From the cell containing the given text, extract its center point as (X, Y) coordinate. 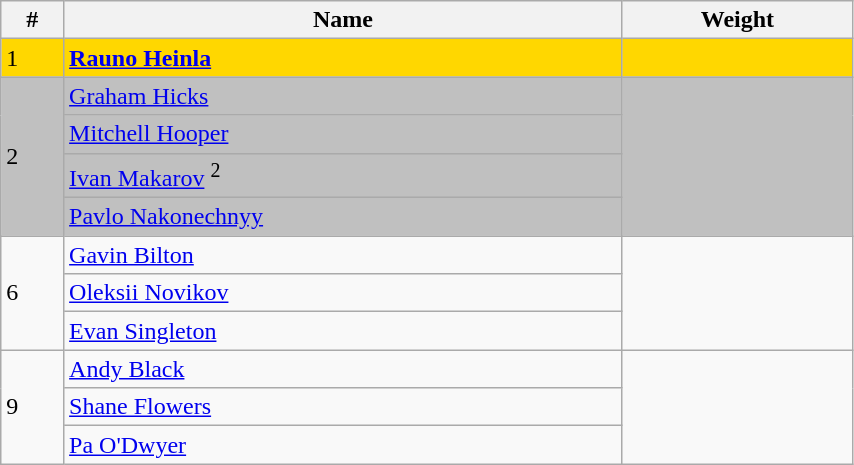
1 (32, 58)
Gavin Bilton (344, 255)
Graham Hicks (344, 96)
Mitchell Hooper (344, 134)
Andy Black (344, 369)
Ivan Makarov 2 (344, 176)
Name (344, 20)
2 (32, 156)
Evan Singleton (344, 331)
Pavlo Nakonechnyy (344, 217)
Rauno Heinla (344, 58)
6 (32, 293)
Oleksii Novikov (344, 293)
Weight (737, 20)
9 (32, 407)
Pa O'Dwyer (344, 445)
# (32, 20)
Shane Flowers (344, 407)
